Detect which cell encompasses the target text, then output its (X, Y) center coordinate. 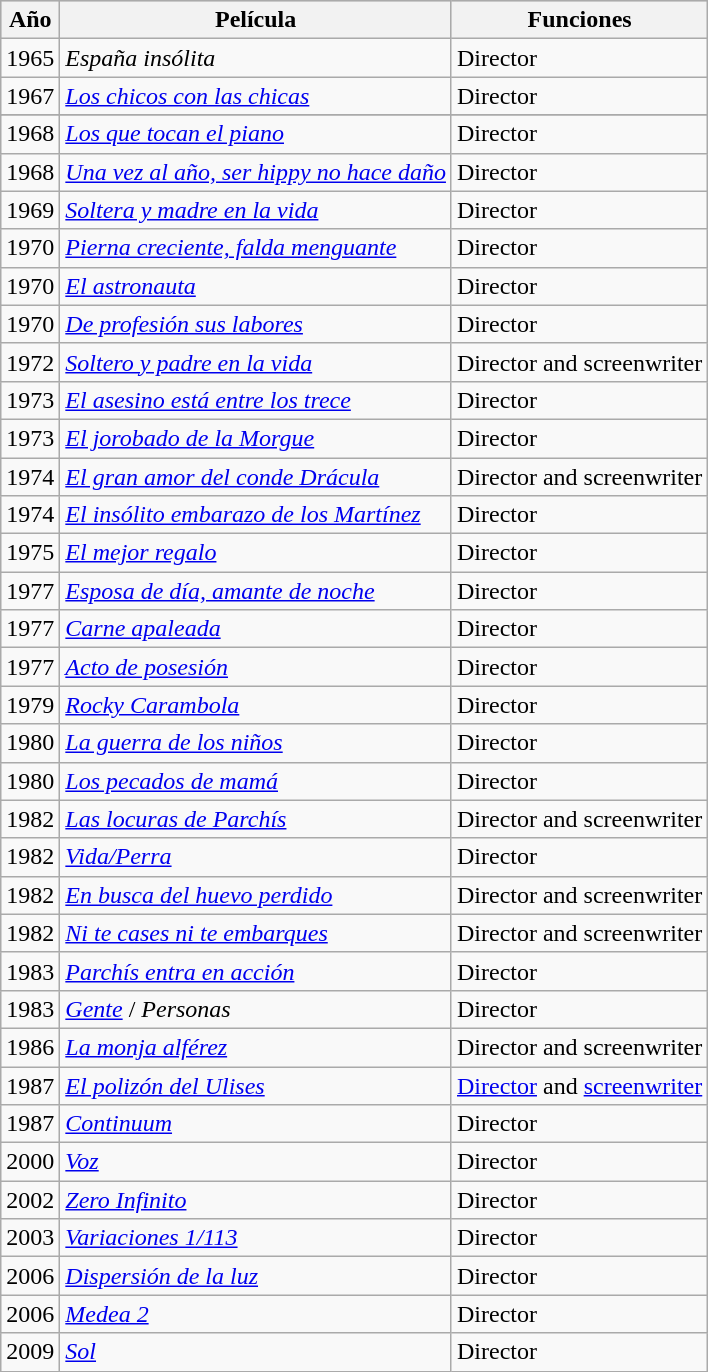
Las locuras de Parchís (256, 819)
Esposa de día, amante de noche (256, 591)
1975 (30, 553)
Año (30, 20)
El asesino está entre los trece (256, 400)
1965 (30, 58)
El gran amor del conde Drácula (256, 477)
Película (256, 20)
1969 (30, 210)
Ni te cases ni te embarques (256, 933)
Variaciones 1/113 (256, 1238)
1972 (30, 362)
2002 (30, 1200)
España insólita (256, 58)
La monja alférez (256, 1047)
Medea 2 (256, 1314)
Los chicos con las chicas (256, 96)
La guerra de los niños (256, 743)
Soltero y padre en la vida (256, 362)
El mejor regalo (256, 553)
2009 (30, 1352)
El polizón del Ulises (256, 1085)
2000 (30, 1162)
Voz (256, 1162)
Soltera y madre en la vida (256, 210)
Funciones (579, 20)
Pierna creciente, falda menguante (256, 248)
El insólito embarazo de los Martínez (256, 515)
Zero Infinito (256, 1200)
Una vez al año, ser hippy no hace daño (256, 172)
Los que tocan el piano (256, 134)
El jorobado de la Morgue (256, 438)
Vida/Perra (256, 857)
1979 (30, 705)
1967 (30, 96)
Parchís entra en acción (256, 971)
1986 (30, 1047)
Acto de posesión (256, 667)
En busca del huevo perdido (256, 895)
Dispersión de la luz (256, 1276)
Rocky Carambola (256, 705)
2003 (30, 1238)
Gente / Personas (256, 1009)
Continuum (256, 1124)
Sol (256, 1352)
De profesión sus labores (256, 324)
Carne apaleada (256, 629)
El astronauta (256, 286)
Los pecados de mamá (256, 781)
